Provide the [x, y] coordinate of the cell's center where the given text is located.  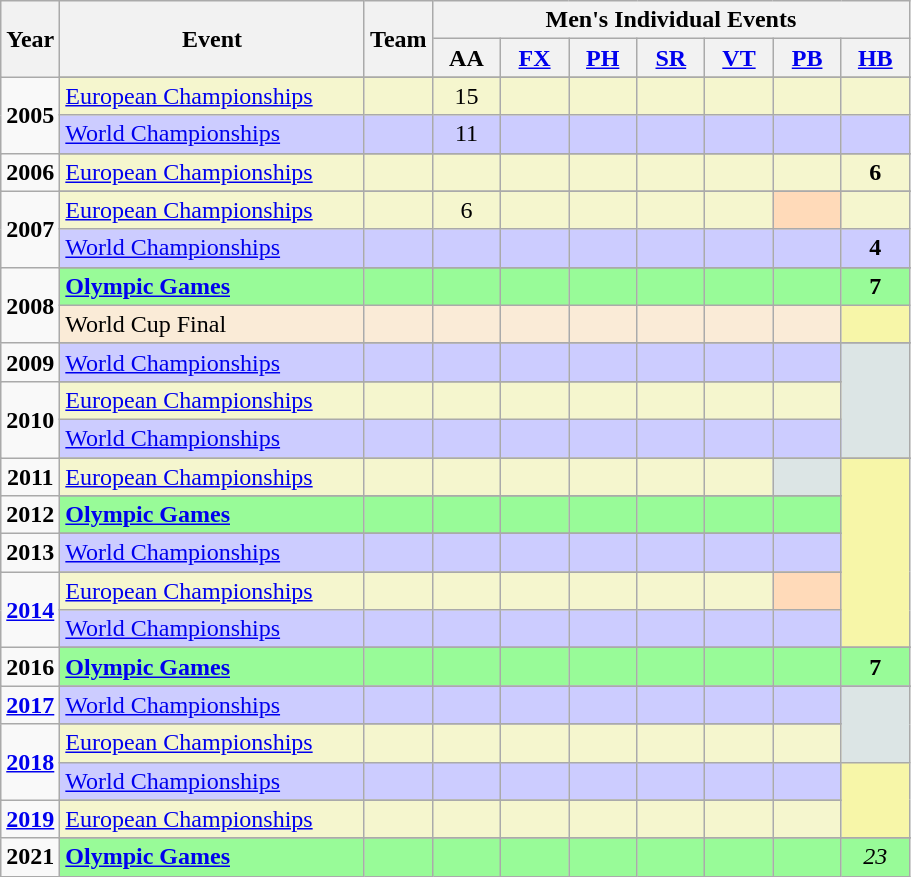
2019 [30, 819]
2011 [30, 477]
PB [807, 58]
15 [466, 96]
Men's Individual Events [670, 20]
PH [603, 58]
HB [875, 58]
AA [466, 58]
2018 [30, 762]
2017 [30, 705]
Team [398, 39]
2016 [30, 667]
2006 [30, 172]
FX [535, 58]
2008 [30, 305]
Event [212, 39]
World Cup Final [212, 324]
2010 [30, 419]
VT [739, 58]
2014 [30, 610]
Year [30, 39]
2009 [30, 362]
4 [875, 248]
2007 [30, 229]
2012 [30, 515]
23 [875, 857]
2013 [30, 553]
11 [466, 134]
SR [671, 58]
2021 [30, 857]
2005 [30, 115]
